For the text-containing cell, return its midpoint in [X, Y] coordinate format. 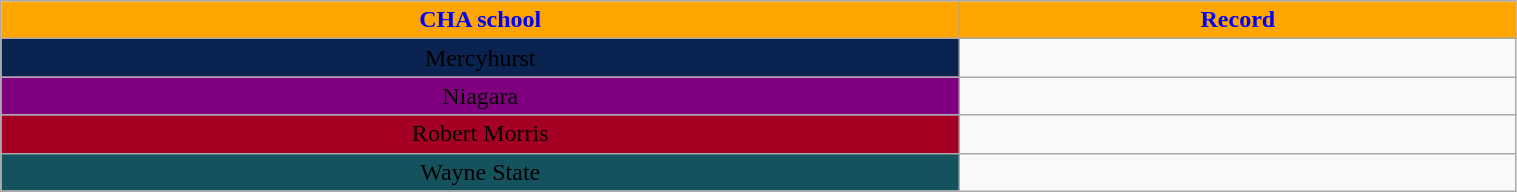
Wayne State [480, 172]
Niagara [480, 96]
CHA school [480, 20]
Mercyhurst [480, 58]
Robert Morris [480, 134]
Record [1238, 20]
